Search for the cell housing the specified text and yield its [X, Y] center coordinate. 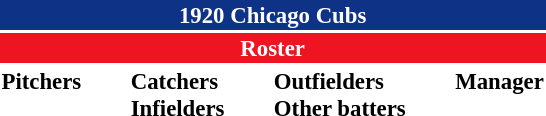
1920 Chicago Cubs [272, 15]
Roster [272, 48]
